Output the [x, y] coordinate of the center of the cell containing the given text.  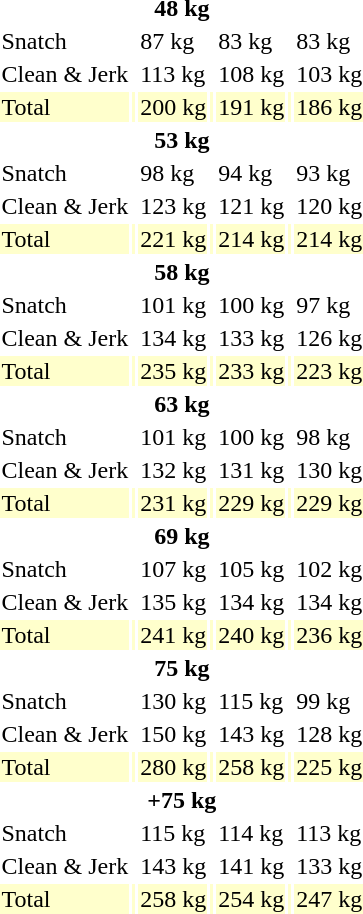
254 kg [252, 899]
150 kg [174, 734]
135 kg [174, 602]
121 kg [252, 206]
229 kg [252, 503]
87 kg [174, 41]
233 kg [252, 371]
114 kg [252, 833]
94 kg [252, 173]
235 kg [174, 371]
130 kg [174, 701]
113 kg [174, 74]
108 kg [252, 74]
132 kg [174, 470]
107 kg [174, 569]
141 kg [252, 866]
214 kg [252, 239]
133 kg [252, 338]
240 kg [252, 635]
200 kg [174, 107]
241 kg [174, 635]
131 kg [252, 470]
123 kg [174, 206]
105 kg [252, 569]
98 kg [174, 173]
231 kg [174, 503]
83 kg [252, 41]
280 kg [174, 767]
221 kg [174, 239]
191 kg [252, 107]
